Find where the given text appears and provide that cell's center as (x, y) coordinate. 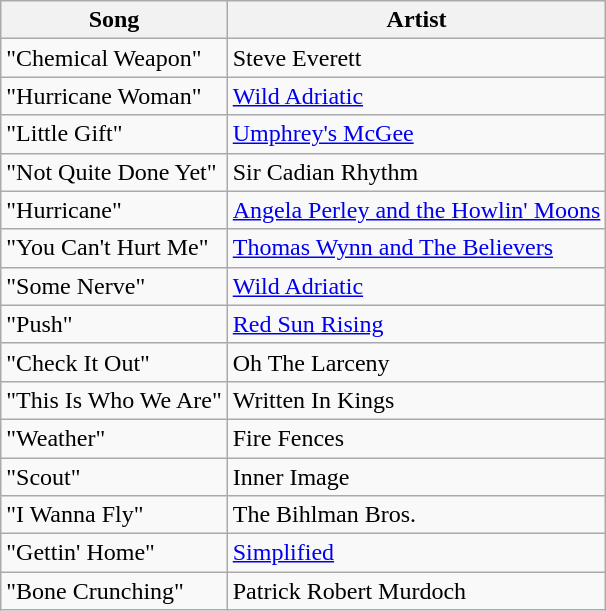
Written In Kings (416, 400)
"This Is Who We Are" (114, 400)
"I Wanna Fly" (114, 515)
"Little Gift" (114, 134)
Thomas Wynn and The Believers (416, 248)
"Not Quite Done Yet" (114, 172)
Fire Fences (416, 438)
"Check It Out" (114, 362)
Inner Image (416, 477)
Umphrey's McGee (416, 134)
Angela Perley and the Howlin' Moons (416, 210)
"Hurricane Woman" (114, 96)
Steve Everett (416, 58)
Song (114, 20)
"Some Nerve" (114, 286)
"Bone Crunching" (114, 591)
"Weather" (114, 438)
Artist (416, 20)
"Chemical Weapon" (114, 58)
"Gettin' Home" (114, 553)
The Bihlman Bros. (416, 515)
Patrick Robert Murdoch (416, 591)
Red Sun Rising (416, 324)
Oh The Larceny (416, 362)
Simplified (416, 553)
"You Can't Hurt Me" (114, 248)
"Scout" (114, 477)
"Push" (114, 324)
"Hurricane" (114, 210)
Sir Cadian Rhythm (416, 172)
